Detect which cell encompasses the target text, then output its [x, y] center coordinate. 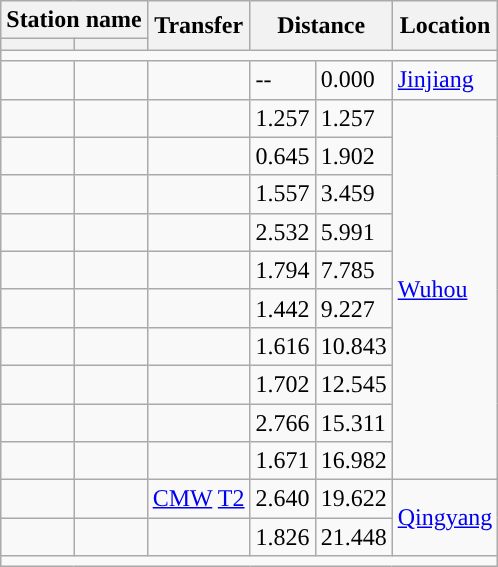
1.442 [282, 308]
Transfer [198, 26]
Location [445, 26]
1.671 [282, 461]
Qingyang [445, 518]
1.902 [354, 156]
1.794 [282, 270]
7.785 [354, 270]
Wuhou [445, 290]
2.766 [282, 423]
3.459 [354, 194]
9.227 [354, 308]
Jinjiang [445, 80]
2.532 [282, 232]
21.448 [354, 537]
Distance [321, 26]
12.545 [354, 384]
19.622 [354, 499]
15.311 [354, 423]
-- [282, 80]
Station name [74, 20]
0.645 [282, 156]
0.000 [354, 80]
16.982 [354, 461]
10.843 [354, 346]
1.557 [282, 194]
5.991 [354, 232]
2.640 [282, 499]
1.616 [282, 346]
1.702 [282, 384]
CMW T2 [198, 499]
1.826 [282, 537]
